Scan for the cell matching the given text and deliver its [X, Y] coordinate at center. 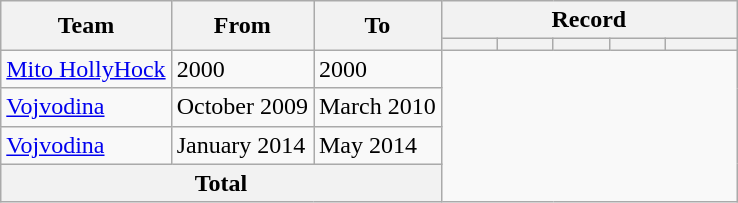
Record [588, 20]
To [378, 26]
October 2009 [242, 107]
Total [221, 183]
Team [86, 26]
January 2014 [242, 145]
May 2014 [378, 145]
Mito HollyHock [86, 69]
From [242, 26]
March 2010 [378, 107]
